Provide the (X, Y) coordinate of the cell's center where the given text is located.  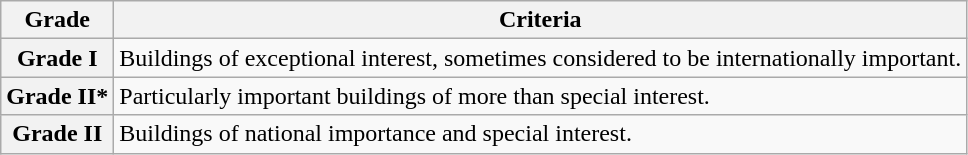
Grade II (58, 134)
Buildings of exceptional interest, sometimes considered to be internationally important. (540, 58)
Grade (58, 20)
Criteria (540, 20)
Buildings of national importance and special interest. (540, 134)
Grade I (58, 58)
Particularly important buildings of more than special interest. (540, 96)
Grade II* (58, 96)
